Detect which cell encompasses the target text, then output its [X, Y] center coordinate. 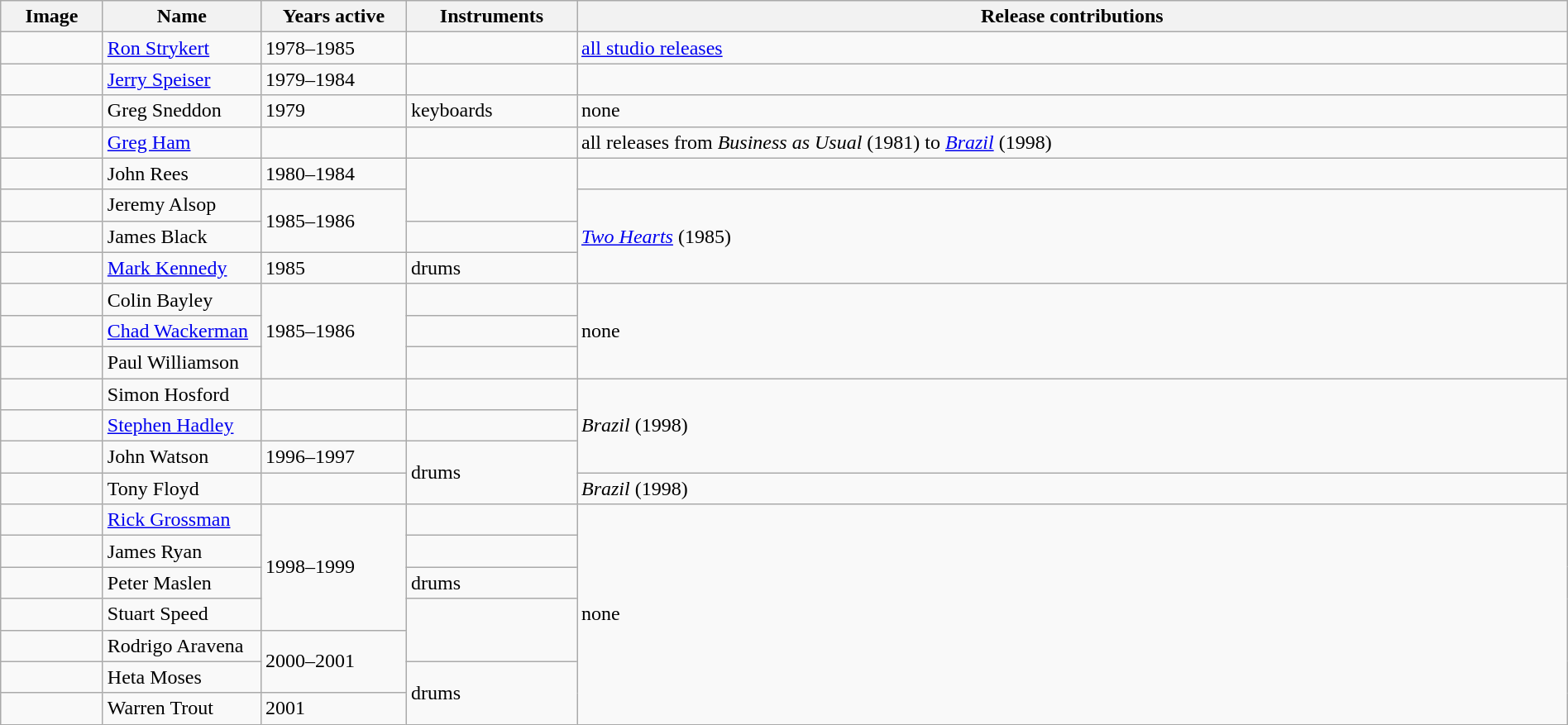
Rodrigo Aravena [182, 646]
1996–1997 [333, 457]
Years active [333, 17]
1980–1984 [333, 174]
James Ryan [182, 551]
2001 [333, 708]
keyboards [491, 111]
Chad Wackerman [182, 331]
Instruments [491, 17]
Two Hearts (1985) [1073, 236]
Greg Ham [182, 142]
Warren Trout [182, 708]
Name [182, 17]
Release contributions [1073, 17]
Greg Sneddon [182, 111]
Rick Grossman [182, 520]
Ron Strykert [182, 48]
James Black [182, 236]
Stephen Hadley [182, 426]
Heta Moses [182, 677]
Jerry Speiser [182, 79]
Simon Hosford [182, 394]
Paul Williamson [182, 362]
John Watson [182, 457]
all studio releases [1073, 48]
John Rees [182, 174]
1985 [333, 268]
Colin Bayley [182, 299]
Mark Kennedy [182, 268]
1979–1984 [333, 79]
1978–1985 [333, 48]
Peter Maslen [182, 583]
all releases from Business as Usual (1981) to Brazil (1998) [1073, 142]
1998–1999 [333, 567]
1979 [333, 111]
Tony Floyd [182, 489]
Jeremy Alsop [182, 205]
Image [52, 17]
Stuart Speed [182, 614]
2000–2001 [333, 661]
